Extract the (X, Y) coordinate from the center of the cell holding the provided text.  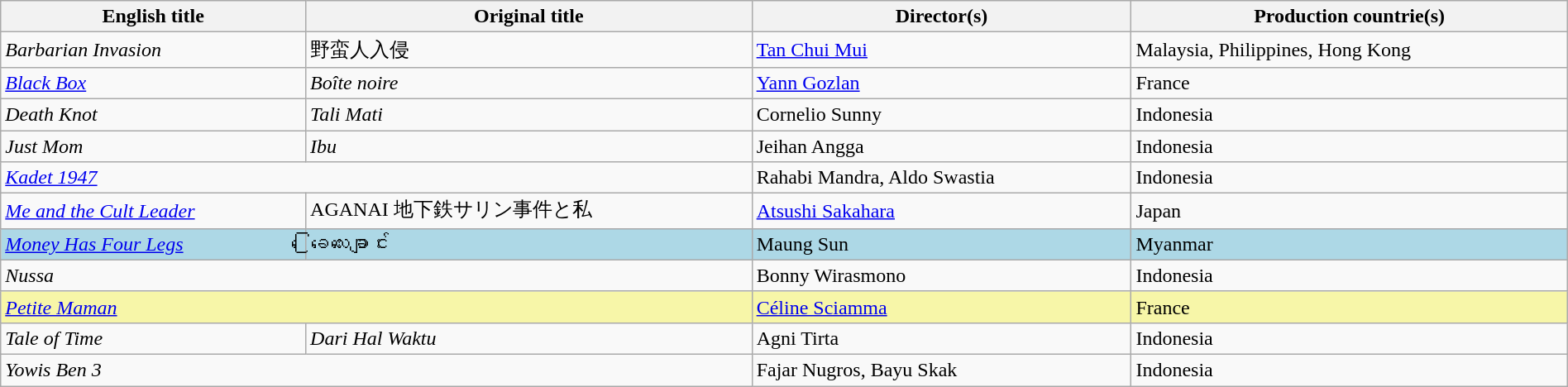
Yann Gozlan (941, 83)
Bonny Wirasmono (941, 275)
Cornelio Sunny (941, 114)
Kadet 1947 (376, 178)
Agni Tirta (941, 338)
Death Knot (154, 114)
Original title (529, 17)
Money Has Four Legs (154, 244)
English title (154, 17)
Céline Sciamma (941, 307)
Jeihan Angga (941, 146)
Barbarian Invasion (154, 50)
Yowis Ben 3 (376, 370)
Japan (1350, 212)
Boîte noire (529, 83)
Atsushi Sakahara (941, 212)
Me and the Cult Leader (154, 212)
Rahabi Mandra, Aldo Swastia (941, 178)
Petite Maman (376, 307)
Black Box (154, 83)
Dari Hal Waktu (529, 338)
AGANAI 地下鉄サリン事件と私 (529, 212)
Director(s) (941, 17)
Malaysia, Philippines, Hong Kong (1350, 50)
Tali Mati (529, 114)
Nussa (376, 275)
Production countrie(s) (1350, 17)
Maung Sun (941, 244)
野蛮人入侵 (529, 50)
Tan Chui Mui (941, 50)
ခြေလေးချောင်း (529, 244)
Fajar Nugros, Bayu Skak (941, 370)
Myanmar (1350, 244)
Ibu (529, 146)
Tale of Time (154, 338)
Just Mom (154, 146)
